Pinpoint the cell where the given text exists, returning its [x, y] midpoint coordinate. 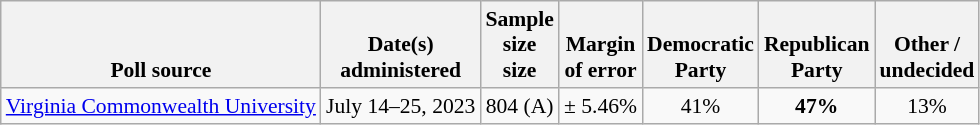
± 5.46% [600, 106]
41% [700, 106]
13% [928, 106]
Marginof error [600, 44]
Poll source [161, 44]
DemocraticParty [700, 44]
Samplesizesize [519, 44]
Other /undecided [928, 44]
July 14–25, 2023 [400, 106]
Virginia Commonwealth University [161, 106]
RepublicanParty [817, 44]
Date(s)administered [400, 44]
47% [817, 106]
804 (A) [519, 106]
